Output the [x, y] coordinate of the center of the cell containing the given text.  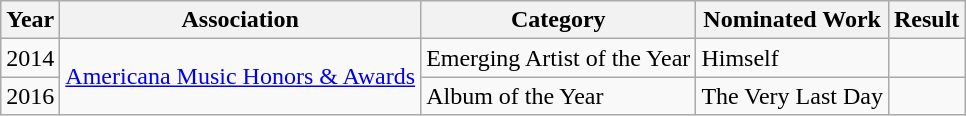
Emerging Artist of the Year [558, 58]
The Very Last Day [792, 96]
Association [240, 20]
Result [926, 20]
Nominated Work [792, 20]
2014 [30, 58]
Americana Music Honors & Awards [240, 77]
2016 [30, 96]
Himself [792, 58]
Year [30, 20]
Category [558, 20]
Album of the Year [558, 96]
